For the text-containing cell, return its midpoint in (x, y) coordinate format. 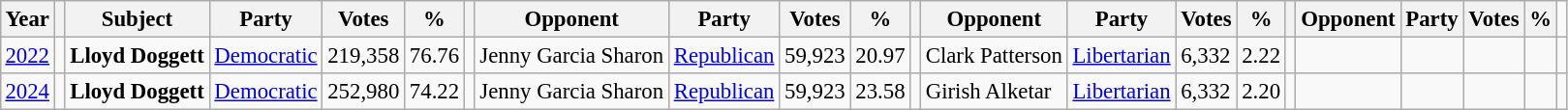
2022 (27, 55)
2.22 (1261, 55)
Year (27, 19)
23.58 (880, 92)
Clark Patterson (994, 55)
74.22 (435, 92)
20.97 (880, 55)
Subject (138, 19)
219,358 (364, 55)
Girish Alketar (994, 92)
2024 (27, 92)
2.20 (1261, 92)
252,980 (364, 92)
76.76 (435, 55)
